Scan for the cell matching the given text and deliver its (x, y) coordinate at center. 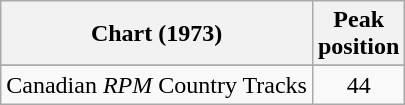
Peakposition (358, 34)
Chart (1973) (157, 34)
44 (358, 85)
Canadian RPM Country Tracks (157, 85)
